Search for the cell housing the specified text and yield its (X, Y) center coordinate. 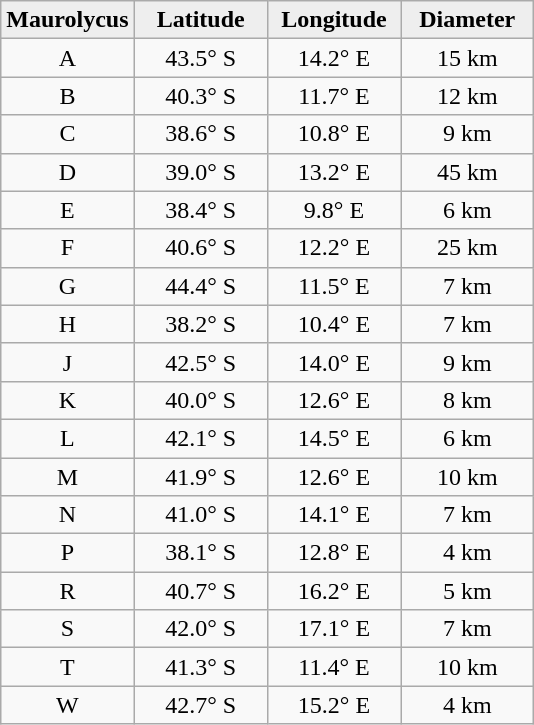
D (68, 172)
A (68, 58)
12 km (468, 96)
Longitude (334, 20)
42.7° S (200, 705)
16.2° E (334, 591)
38.1° S (200, 553)
Maurolycus (68, 20)
42.5° S (200, 362)
H (68, 324)
11.5° E (334, 286)
F (68, 248)
10.4° E (334, 324)
Latitude (200, 20)
S (68, 629)
15 km (468, 58)
40.6° S (200, 248)
11.4° E (334, 667)
R (68, 591)
10.8° E (334, 134)
B (68, 96)
5 km (468, 591)
42.1° S (200, 438)
W (68, 705)
14.5° E (334, 438)
45 km (468, 172)
J (68, 362)
9.8° E (334, 210)
N (68, 515)
17.1° E (334, 629)
38.6° S (200, 134)
40.0° S (200, 400)
38.4° S (200, 210)
P (68, 553)
M (68, 477)
8 km (468, 400)
11.7° E (334, 96)
41.3° S (200, 667)
C (68, 134)
12.8° E (334, 553)
38.2° S (200, 324)
12.2° E (334, 248)
25 km (468, 248)
44.4° S (200, 286)
43.5° S (200, 58)
15.2° E (334, 705)
14.2° E (334, 58)
14.0° E (334, 362)
L (68, 438)
41.9° S (200, 477)
41.0° S (200, 515)
39.0° S (200, 172)
42.0° S (200, 629)
14.1° E (334, 515)
T (68, 667)
Diameter (468, 20)
40.7° S (200, 591)
E (68, 210)
K (68, 400)
G (68, 286)
13.2° E (334, 172)
40.3° S (200, 96)
